Return [X, Y] of the center of cell containing provided text 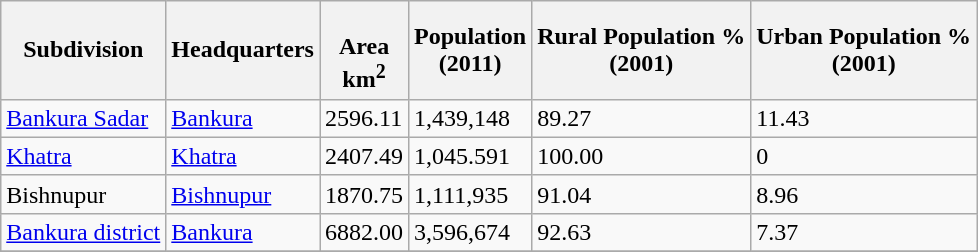
0 [864, 156]
Urban Population % (2001) [864, 50]
Subdivision [84, 50]
Areakm2 [364, 50]
6882.00 [364, 232]
3,596,674 [470, 232]
Bankura district [84, 232]
Headquarters [243, 50]
92.63 [642, 232]
1,111,935 [470, 194]
100.00 [642, 156]
Bankura Sadar [84, 118]
11.43 [864, 118]
Rural Population %(2001) [642, 50]
89.27 [642, 118]
1870.75 [364, 194]
91.04 [642, 194]
1,045.591 [470, 156]
Population(2011) [470, 50]
1,439,148 [470, 118]
2596.11 [364, 118]
8.96 [864, 194]
7.37 [864, 232]
2407.49 [364, 156]
